Determine the (x, y) coordinate at the center of the cell enclosing the given text.  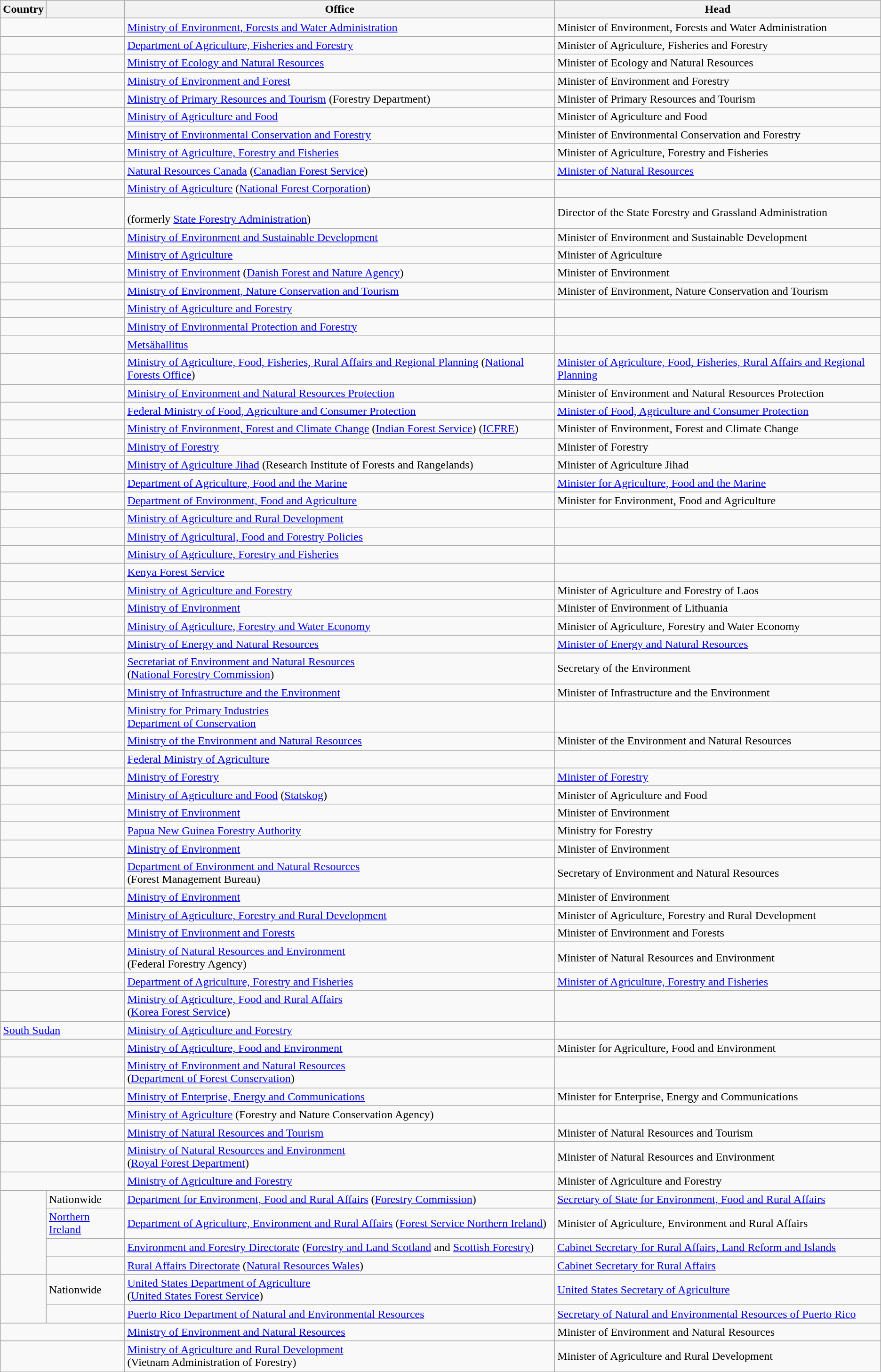
Minister of Environment and Natural Resources Protection (718, 393)
Ministry of Infrastructure and the Environment (340, 693)
Country (24, 9)
Ministry of Agricultural, Food and Forestry Policies (340, 536)
Ministry of Agriculture, Food and Rural Affairs(Korea Forest Service) (340, 1006)
Ministry of Agriculture (National Forest Corporation) (340, 188)
Ministry of Agriculture (340, 255)
Department of Agriculture, Food and the Marine (340, 483)
Natural Resources Canada (Canadian Forest Service) (340, 170)
Federal Ministry of Food, Agriculture and Consumer Protection (340, 411)
Ministry of Natural Resources and Environment(Federal Forestry Agency) (340, 958)
Minister of Ecology and Natural Resources (718, 63)
Department of Agriculture, Fisheries and Forestry (340, 45)
Minister for Environment, Food and Agriculture (718, 500)
Kenya Forest Service (340, 573)
Ministry of Environment and Forest (340, 81)
Minister for Agriculture, Food and the Marine (718, 483)
Minister of Natural Resources and Tourism (718, 1132)
Ministry of Agriculture, Forestry and Water Economy (340, 626)
Minister for Enterprise, Energy and Communications (718, 1097)
Minister of Environment, Forest and Climate Change (718, 429)
Minister of Environment and Sustainable Development (718, 237)
Ministry of Agriculture, Food, Fisheries, Rural Affairs and Regional Planning (National Forests Office) (340, 369)
Cabinet Secretary for Rural Affairs (718, 1266)
Secretary of Natural and Environmental Resources of Puerto Rico (718, 1314)
Department of Environment, Food and Agriculture (340, 500)
Ministry of Agriculture (Forestry and Nature Conservation Agency) (340, 1114)
United States Department of Agriculture(United States Forest Service) (340, 1290)
Head (718, 9)
Ministry of Environment and Forests (340, 933)
Ministry of Environment, Forests and Water Administration (340, 27)
Minister of Agriculture, Environment and Rural Affairs (718, 1223)
Puerto Rico Department of Natural and Environmental Resources (340, 1314)
Ministry of Ecology and Natural Resources (340, 63)
Office (340, 9)
Minister of Agriculture, Forestry and Water Economy (718, 626)
Ministry of Enterprise, Energy and Communications (340, 1097)
Minister of Agriculture and Forestry (718, 1181)
Director of the State Forestry and Grassland Administration (718, 213)
Department of Agriculture, Environment and Rural Affairs (Forest Service Northern Ireland) (340, 1223)
Ministry of Agriculture Jihad (Research Institute of Forests and Rangelands) (340, 465)
Secretary of the Environment (718, 669)
Ministry of Environmental Protection and Forestry (340, 327)
Ministry of Natural Resources and Environment(Royal Forest Department) (340, 1156)
Ministry of Energy and Natural Resources (340, 644)
Minister of Agriculture and Rural Development (718, 1356)
Minister of Natural Resources (718, 170)
(formerly State Forestry Administration) (340, 213)
Ministry of Primary Resources and Tourism (Forestry Department) (340, 99)
Minister of Agriculture, Food, Fisheries, Rural Affairs and Regional Planning (718, 369)
Ministry of Environment and Natural Resources Protection (340, 393)
Metsähallitus (340, 345)
Ministry of Environment and Sustainable Development (340, 237)
Ministry of Environmental Conservation and Forestry (340, 135)
Ministry of Environment, Forest and Climate Change (Indian Forest Service) (ICFRE) (340, 429)
Ministry of Natural Resources and Tourism (340, 1132)
Ministry of Agriculture and Food (340, 117)
Department of Agriculture, Forestry and Fisheries (340, 982)
South Sudan (63, 1030)
Minister of the Environment and Natural Resources (718, 741)
Minister of Energy and Natural Resources (718, 644)
Minister of Primary Resources and Tourism (718, 99)
Rural Affairs Directorate (Natural Resources Wales) (340, 1266)
Ministry of Agriculture and Food (Statskog) (340, 795)
Ministry of Environment and Natural Resources (340, 1332)
Minister of Agriculture, Forestry and Rural Development (718, 915)
Secretariat of Environment and Natural Resources(National Forestry Commission) (340, 669)
Minister of Environment and Natural Resources (718, 1332)
Minister of Environmental Conservation and Forestry (718, 135)
Department for Environment, Food and Rural Affairs (Forestry Commission) (340, 1199)
Minister of Agriculture and Forestry of Laos (718, 590)
Minister of Environment, Nature Conservation and Tourism (718, 291)
Ministry of Agriculture, Forestry and Rural Development (340, 915)
Minister of Agriculture (718, 255)
Papua New Guinea Forestry Authority (340, 831)
Minister of Environment and Forestry (718, 81)
Ministry of the Environment and Natural Resources (340, 741)
Northern Ireland (85, 1223)
Ministry of Environment, Nature Conservation and Tourism (340, 291)
Minister of Environment and Forests (718, 933)
Ministry of Environment and Natural Resources(Department of Forest Conservation) (340, 1073)
Minister of Food, Agriculture and Consumer Protection (718, 411)
Ministry of Agriculture, Food and Environment (340, 1048)
Ministry of Agriculture and Rural Development(Vietnam Administration of Forestry) (340, 1356)
Minister of Infrastructure and the Environment (718, 693)
United States Secretary of Agriculture (718, 1290)
Ministry for Forestry (718, 831)
Minister of Agriculture Jihad (718, 465)
Minister for Agriculture, Food and Environment (718, 1048)
Cabinet Secretary for Rural Affairs, Land Reform and Islands (718, 1248)
Ministry of Agriculture and Rural Development (340, 518)
Secretary of State for Environment, Food and Rural Affairs (718, 1199)
Ministry for Primary IndustriesDepartment of Conservation (340, 717)
Federal Ministry of Agriculture (340, 759)
Department of Environment and Natural Resources(Forest Management Bureau) (340, 873)
Environment and Forestry Directorate (Forestry and Land Scotland and Scottish Forestry) (340, 1248)
Ministry of Environment (Danish Forest and Nature Agency) (340, 273)
Minister of Agriculture, Fisheries and Forestry (718, 45)
Minister of Environment, Forests and Water Administration (718, 27)
Minister of Environment of Lithuania (718, 608)
Secretary of Environment and Natural Resources (718, 873)
